Search for the cell housing the specified text and yield its (X, Y) center coordinate. 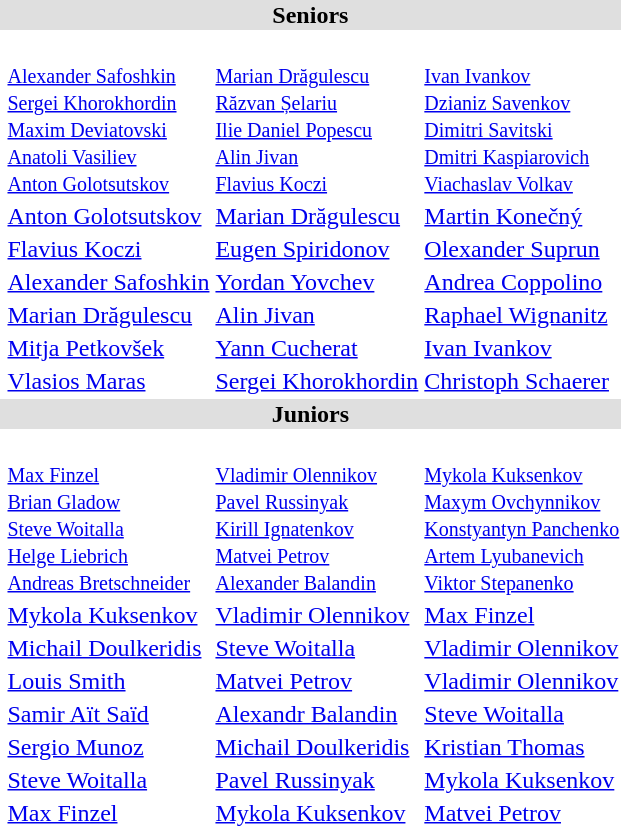
Matvei Petrov (317, 681)
Flavius Koczi (108, 249)
Sergei Khorokhordin (317, 381)
Yordan Yovchev (317, 282)
Mykola KuksenkovMaxym OvchynnikovKonstyantyn PanchenkoArtem LyubanevichViktor Stepanenko (522, 514)
Eugen Spiridonov (317, 249)
Raphael Wignanitz (522, 315)
Samir Aït Saïd (108, 714)
Alin Jivan (317, 315)
Alexander Safoshkin (108, 282)
Ivan Ivankov (522, 348)
Yann Cucherat (317, 348)
Mitja Petkovšek (108, 348)
Olexander Suprun (522, 249)
Andrea Coppolino (522, 282)
Kristian Thomas (522, 747)
Pavel Russinyak (317, 780)
Anton Golotsutskov (108, 216)
Marian DrăgulescuRăzvan ȘelariuIlie Daniel PopescuAlin JivanFlavius Koczi (317, 116)
Seniors (310, 15)
Ivan IvankovDzianiz SavenkovDimitri SavitskiDmitri KaspiarovichViachaslav Volkav (522, 116)
Martin Konečný (522, 216)
Alexandr Balandin (317, 714)
Louis Smith (108, 681)
Vlasios Maras (108, 381)
Alexander SafoshkinSergei KhorokhordinMaxim DeviatovskiAnatoli VasilievAnton Golotsutskov (108, 116)
Christoph Schaerer (522, 381)
Max Finzel (522, 615)
Max FinzelBrian GladowSteve WoitallaHelge LiebrichAndreas Bretschneider (108, 514)
Vladimir OlennikovPavel RussinyakKirill IgnatenkovMatvei PetrovAlexander Balandin (317, 514)
Juniors (310, 414)
Sergio Munoz (108, 747)
